Locate the cell with the specified text and output its (x, y) center coordinate. 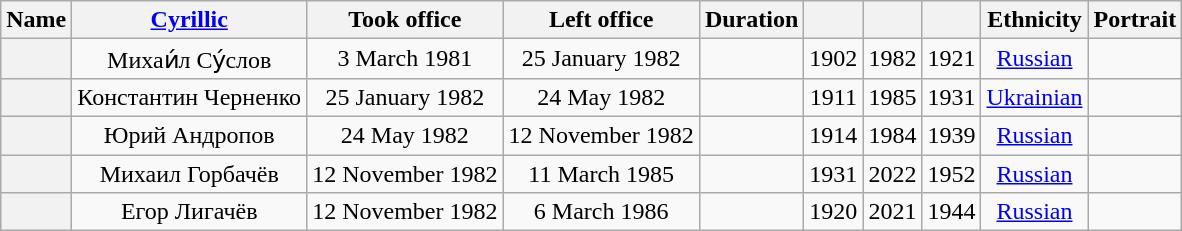
2022 (892, 173)
1985 (892, 97)
1982 (892, 59)
1911 (834, 97)
11 March 1985 (601, 173)
Name (36, 20)
Михаил Горбачёв (190, 173)
1944 (952, 212)
Cyrillic (190, 20)
Took office (405, 20)
1952 (952, 173)
1920 (834, 212)
Left office (601, 20)
Ethnicity (1034, 20)
1921 (952, 59)
Егор Лигачёв (190, 212)
1939 (952, 135)
3 March 1981 (405, 59)
Ukrainian (1034, 97)
1914 (834, 135)
2021 (892, 212)
Михаи́л Су́слов (190, 59)
6 March 1986 (601, 212)
1902 (834, 59)
Юрий Андропов (190, 135)
1984 (892, 135)
Duration (751, 20)
Константин Черненко (190, 97)
Portrait (1135, 20)
